Scan for the cell matching the given text and deliver its (x, y) coordinate at center. 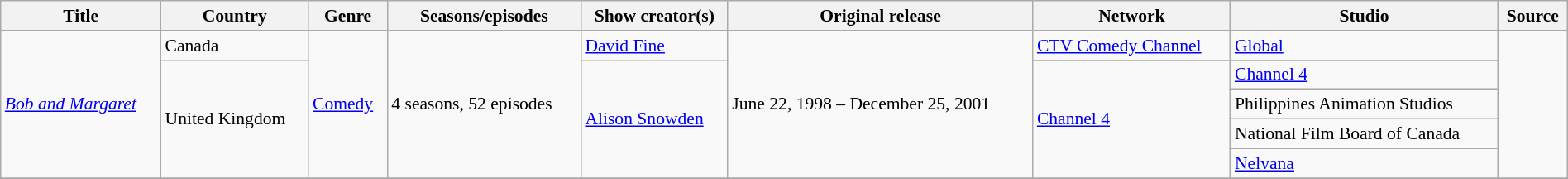
Show creator(s) (654, 16)
CTV Comedy Channel (1131, 46)
Comedy (347, 104)
4 seasons, 52 episodes (484, 104)
Source (1532, 16)
Genre (347, 16)
Bob and Margaret (81, 104)
United Kingdom (235, 119)
Philippines Animation Studios (1365, 104)
Seasons/episodes (484, 16)
National Film Board of Canada (1365, 134)
Country (235, 16)
June 22, 1998 – December 25, 2001 (880, 104)
Nelvana (1365, 163)
Original release (880, 16)
Studio (1365, 16)
David Fine (654, 46)
Canada (235, 46)
Alison Snowden (654, 119)
Network (1131, 16)
Title (81, 16)
Global (1365, 46)
